Return (x, y) of the center of cell containing provided text 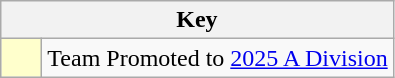
Key (197, 20)
Team Promoted to 2025 A Division (218, 58)
